Provide the (X, Y) coordinate of the cell's center where the given text is located.  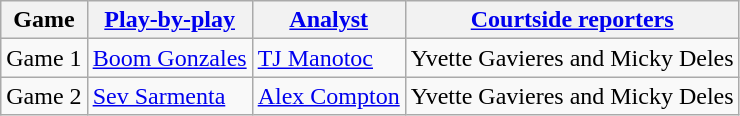
Analyst (328, 20)
Game 1 (44, 58)
Game 2 (44, 96)
Alex Compton (328, 96)
Boom Gonzales (170, 58)
Sev Sarmenta (170, 96)
Game (44, 20)
TJ Manotoc (328, 58)
Play-by-play (170, 20)
Courtside reporters (572, 20)
